Scan for the cell matching the given text and deliver its (X, Y) coordinate at center. 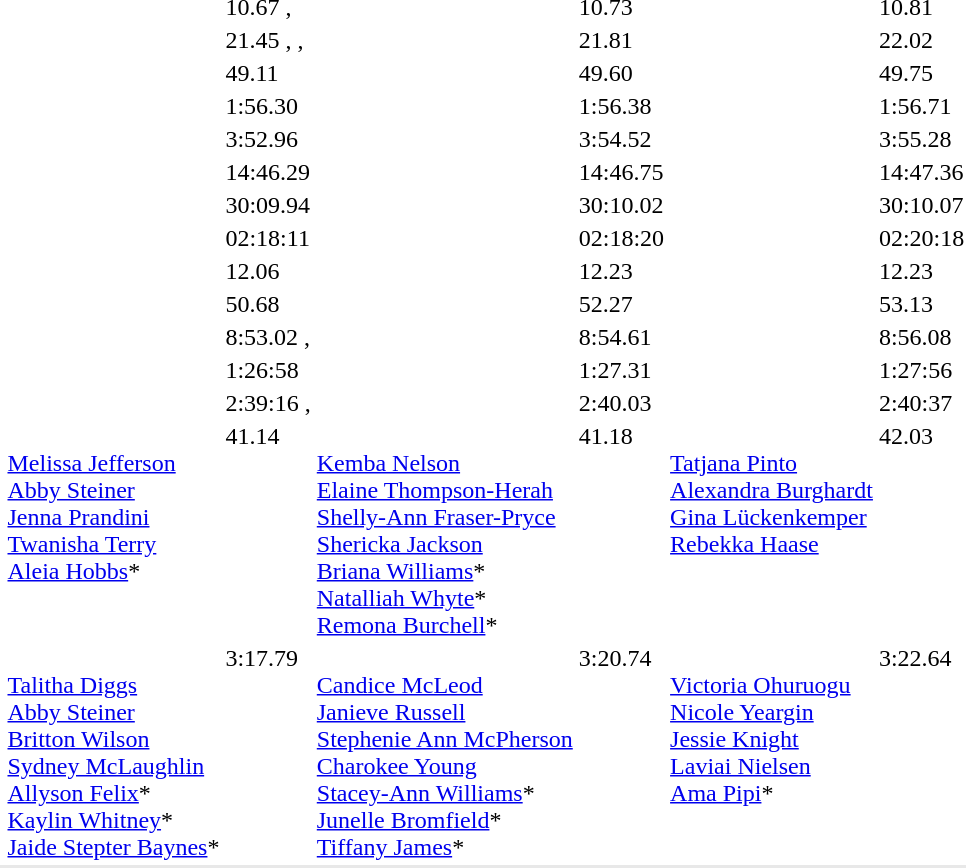
3:20.74 (621, 752)
Melissa JeffersonAbby SteinerJenna PrandiniTwanisha TerryAleia Hobbs* (114, 530)
30:10.07 (921, 205)
Kemba NelsonElaine Thompson-HerahShelly-Ann Fraser-PryceShericka JacksonBriana Williams*Natalliah Whyte*Remona Burchell* (444, 530)
3:52.96 (268, 139)
1:27:56 (921, 370)
50.68 (268, 304)
3:54.52 (621, 139)
3:17.79 (268, 752)
14:46.29 (268, 172)
Victoria OhuruoguNicole YearginJessie KnightLaviai NielsenAma Pipi* (772, 752)
3:22.64 (921, 752)
3:55.28 (921, 139)
52.27 (621, 304)
12.06 (268, 271)
41.18 (621, 530)
14:46.75 (621, 172)
41.14 (268, 530)
30:09.94 (268, 205)
1:56.30 (268, 106)
53.13 (921, 304)
1:27.31 (621, 370)
49.11 (268, 73)
21.45 , , (268, 40)
2:39:16 , (268, 403)
1:56.38 (621, 106)
1:56.71 (921, 106)
21.81 (621, 40)
8:54.61 (621, 337)
14:47.36 (921, 172)
02:18:20 (621, 238)
49.75 (921, 73)
2:40.03 (621, 403)
2:40:37 (921, 403)
02:18:11 (268, 238)
Candice McLeodJanieve RussellStephenie Ann McPhersonCharokee YoungStacey-Ann Williams*Junelle Bromfield*Tiffany James* (444, 752)
1:26:58 (268, 370)
42.03 (921, 530)
22.02 (921, 40)
8:56.08 (921, 337)
30:10.02 (621, 205)
Talitha DiggsAbby SteinerBritton WilsonSydney McLaughlinAllyson Felix*Kaylin Whitney*Jaide Stepter Baynes* (114, 752)
8:53.02 , (268, 337)
49.60 (621, 73)
Tatjana PintoAlexandra BurghardtGina LückenkemperRebekka Haase (772, 530)
02:20:18 (921, 238)
